Provide the [X, Y] coordinate of the cell's center where the given text is located.  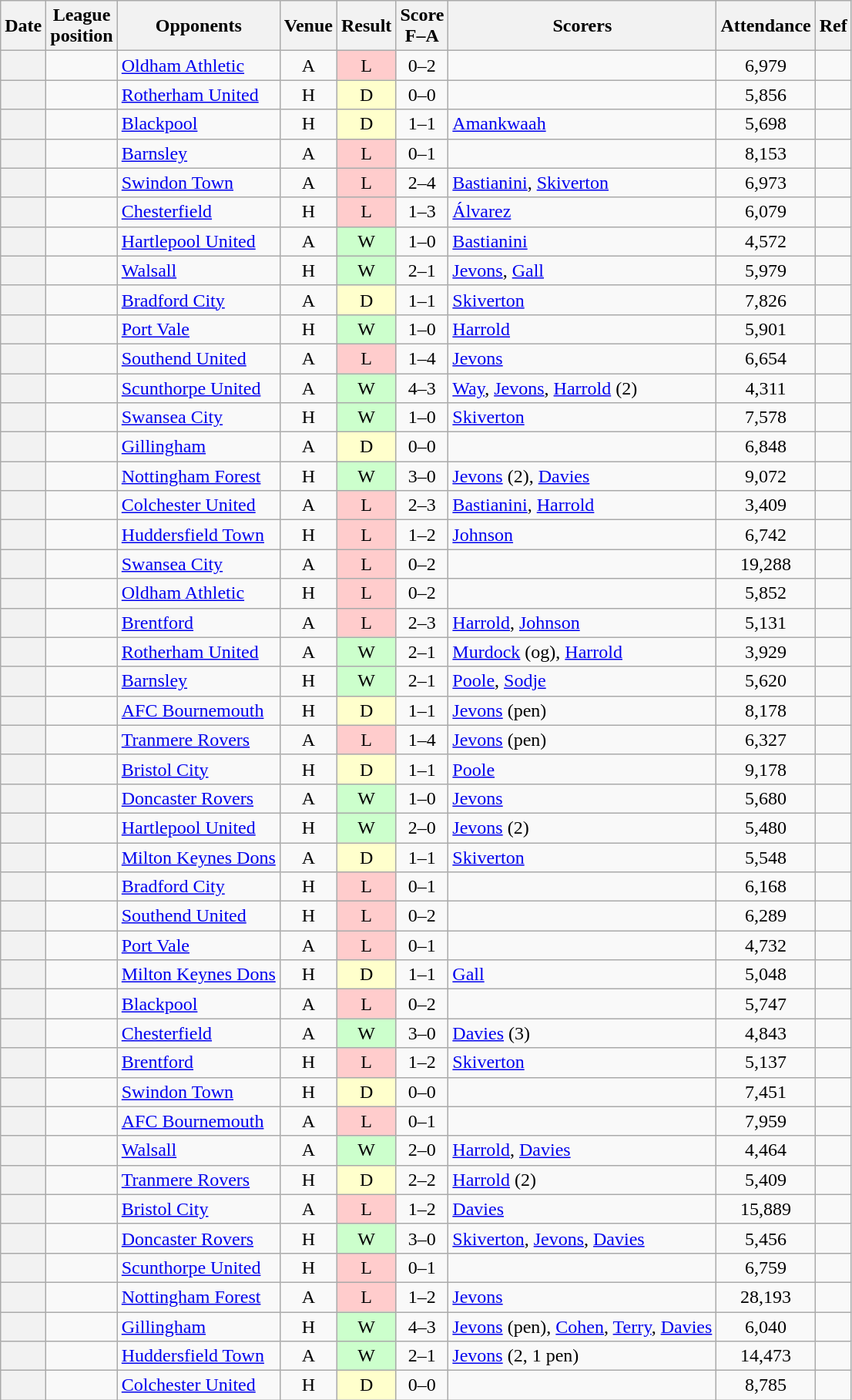
6,327 [766, 740]
Álvarez [582, 212]
Harrold, Davies [582, 1150]
4,572 [766, 241]
5,137 [766, 1063]
6,973 [766, 183]
6,848 [766, 447]
6,654 [766, 358]
8,153 [766, 153]
Attendance [766, 26]
4,464 [766, 1150]
Scorers [582, 26]
7,826 [766, 300]
Jevons (2, 1 pen) [582, 1356]
Harrold [582, 329]
5,747 [766, 1004]
Bastianini, Harrold [582, 505]
7,578 [766, 418]
Johnson [582, 535]
Date [23, 26]
Poole, Sodje [582, 681]
ScoreF–A [422, 26]
28,193 [766, 1297]
9,178 [766, 769]
5,456 [766, 1238]
7,959 [766, 1121]
5,048 [766, 975]
5,680 [766, 798]
Harrold (2) [582, 1180]
6,168 [766, 887]
19,288 [766, 564]
4,311 [766, 388]
Ref [834, 26]
6,979 [766, 65]
9,072 [766, 476]
5,856 [766, 95]
Jevons (pen), Cohen, Terry, Davies [582, 1326]
5,901 [766, 329]
5,480 [766, 828]
Davies [582, 1209]
1–3 [422, 212]
4,843 [766, 1033]
Bastianini, Skiverton [582, 183]
Murdock (og), Harrold [582, 652]
6,742 [766, 535]
2–4 [422, 183]
Amankwaah [582, 124]
Jevons (2) [582, 828]
8,178 [766, 710]
Leagueposition [82, 26]
7,451 [766, 1092]
6,759 [766, 1267]
5,979 [766, 270]
5,409 [766, 1180]
3,929 [766, 652]
Result [366, 26]
Bastianini [582, 241]
4,732 [766, 945]
6,289 [766, 916]
Davies (3) [582, 1033]
Poole [582, 769]
Harrold, Johnson [582, 623]
5,131 [766, 623]
3,409 [766, 505]
Skiverton, Jevons, Davies [582, 1238]
6,040 [766, 1326]
Venue [308, 26]
5,620 [766, 681]
8,785 [766, 1385]
Gall [582, 975]
14,473 [766, 1356]
Jevons, Gall [582, 270]
5,698 [766, 124]
Way, Jevons, Harrold (2) [582, 388]
Jevons (2), Davies [582, 476]
2–2 [422, 1180]
Opponents [199, 26]
15,889 [766, 1209]
5,548 [766, 858]
5,852 [766, 593]
6,079 [766, 212]
